Pinpoint the cell where the given text exists, returning its (X, Y) midpoint coordinate. 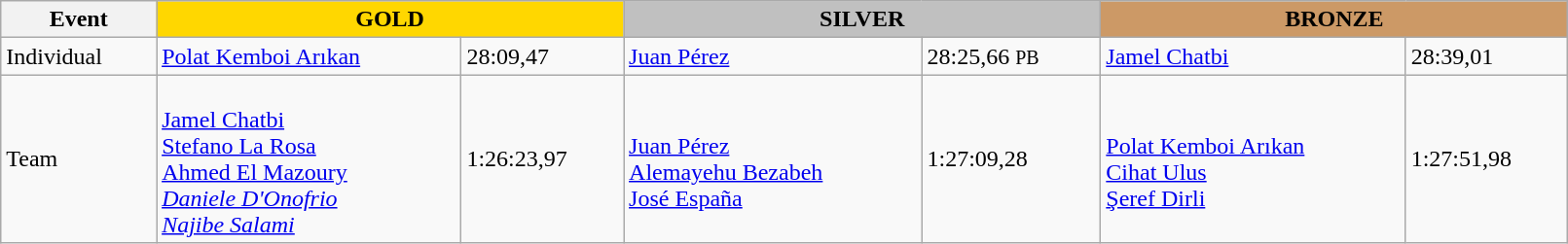
28:39,01 (1487, 56)
SILVER (862, 19)
Event (79, 19)
1:27:51,98 (1487, 159)
Juan Pérez (773, 56)
Polat Kemboi Arıkan Cihat Ulus Şeref Dirli (1254, 159)
Juan Pérez Alemayehu Bezabeh José España (773, 159)
1:26:23,97 (543, 159)
1:27:09,28 (1011, 159)
BRONZE (1334, 19)
28:09,47 (543, 56)
28:25,66 PB (1011, 56)
GOLD (390, 19)
Individual (79, 56)
Jamel Chatbi Stefano La Rosa Ahmed El Mazoury Daniele D'Onofrio Najibe Salami (310, 159)
Jamel Chatbi (1254, 56)
Team (79, 159)
Polat Kemboi Arıkan (310, 56)
